Extract the (X, Y) coordinate from the center of the cell holding the provided text.  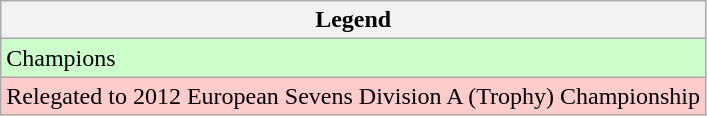
Champions (354, 58)
Relegated to 2012 European Sevens Division A (Trophy) Championship (354, 96)
Legend (354, 20)
